Provide the [X, Y] coordinate of the cell's center where the given text is located.  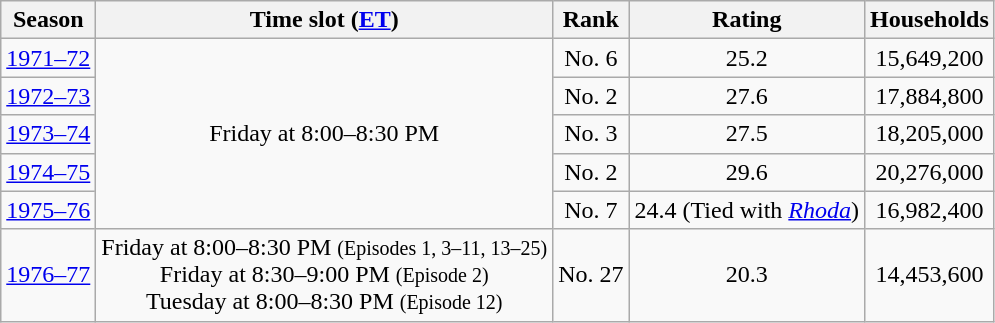
16,982,400 [930, 210]
15,649,200 [930, 58]
1974–75 [48, 172]
No. 27 [591, 275]
17,884,800 [930, 96]
20,276,000 [930, 172]
Households [930, 20]
27.6 [747, 96]
1972–73 [48, 96]
Rank [591, 20]
Friday at 8:00–8:30 PM (Episodes 1, 3–11, 13–25)Friday at 8:30–9:00 PM (Episode 2)Tuesday at 8:00–8:30 PM (Episode 12) [324, 275]
20.3 [747, 275]
27.5 [747, 134]
25.2 [747, 58]
24.4 (Tied with Rhoda) [747, 210]
29.6 [747, 172]
1975–76 [48, 210]
18,205,000 [930, 134]
Rating [747, 20]
Friday at 8:00–8:30 PM [324, 134]
No. 6 [591, 58]
No. 3 [591, 134]
1973–74 [48, 134]
No. 7 [591, 210]
1971–72 [48, 58]
Season [48, 20]
1976–77 [48, 275]
14,453,600 [930, 275]
Time slot (ET) [324, 20]
